Search for the cell housing the specified text and yield its [x, y] center coordinate. 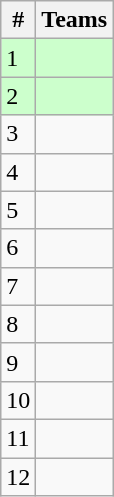
8 [18, 324]
Teams [74, 20]
4 [18, 172]
6 [18, 248]
2 [18, 96]
10 [18, 400]
# [18, 20]
11 [18, 438]
5 [18, 210]
3 [18, 134]
12 [18, 477]
1 [18, 58]
7 [18, 286]
9 [18, 362]
